For the text-containing cell, return its midpoint in (x, y) coordinate format. 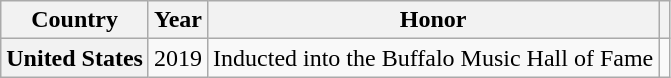
2019 (178, 58)
Inducted into the Buffalo Music Hall of Fame (434, 58)
Honor (434, 20)
Year (178, 20)
United States (75, 58)
Country (75, 20)
